From the cell containing the given text, extract its center point as [x, y] coordinate. 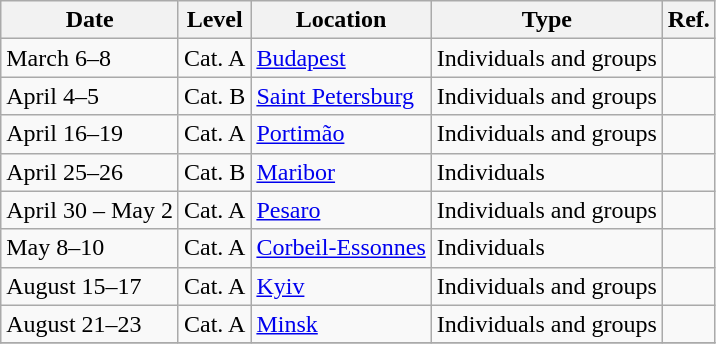
Type [546, 20]
March 6–8 [90, 58]
May 8–10 [90, 248]
Portimão [341, 134]
Minsk [341, 324]
Pesaro [341, 210]
April 25–26 [90, 172]
August 15–17 [90, 286]
Corbeil-Essonnes [341, 248]
Maribor [341, 172]
Date [90, 20]
April 16–19 [90, 134]
August 21–23 [90, 324]
Level [214, 20]
Budapest [341, 58]
Saint Petersburg [341, 96]
Location [341, 20]
April 4–5 [90, 96]
Ref. [688, 20]
April 30 – May 2 [90, 210]
Kyiv [341, 286]
